Provide the [x, y] coordinate of the cell's center where the given text is located.  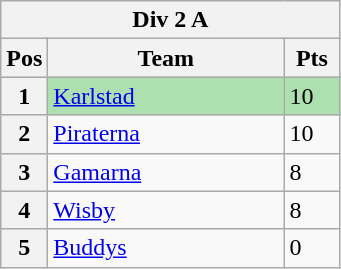
Wisby [166, 210]
2 [24, 134]
5 [24, 248]
Buddys [166, 248]
1 [24, 96]
4 [24, 210]
Team [166, 58]
Gamarna [166, 172]
Pts [312, 58]
Div 2 A [170, 20]
Pos [24, 58]
Piraterna [166, 134]
0 [312, 248]
Karlstad [166, 96]
3 [24, 172]
